Return the (x, y) coordinate for the center point of the cell that contains the specified text.  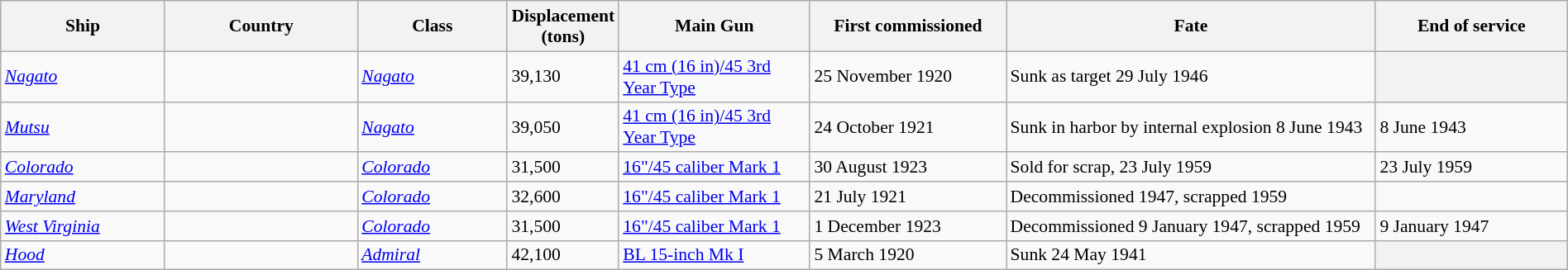
Mutsu (83, 127)
25 November 1920 (908, 76)
23 July 1959 (1471, 168)
42,100 (562, 255)
8 June 1943 (1471, 127)
32,600 (562, 197)
Main Gun (715, 26)
39,130 (562, 76)
Decommissioned 1947, scrapped 1959 (1191, 197)
West Virginia (83, 226)
24 October 1921 (908, 127)
30 August 1923 (908, 168)
Sunk in harbor by internal explosion 8 June 1943 (1191, 127)
Displacement (tons) (562, 26)
First commissioned (908, 26)
Class (432, 26)
21 July 1921 (908, 197)
9 January 1947 (1471, 226)
Sunk as target 29 July 1946 (1191, 76)
Admiral (432, 255)
5 March 1920 (908, 255)
Sunk 24 May 1941 (1191, 255)
End of service (1471, 26)
Maryland (83, 197)
Hood (83, 255)
Sold for scrap, 23 July 1959 (1191, 168)
Country (261, 26)
BL 15-inch Mk I (715, 255)
Decommissioned 9 January 1947, scrapped 1959 (1191, 226)
Fate (1191, 26)
Ship (83, 26)
39,050 (562, 127)
1 December 1923 (908, 226)
